Extract the (X, Y) coordinate from the center of the cell holding the provided text.  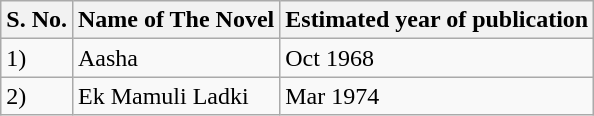
S. No. (37, 20)
Estimated year of publication (437, 20)
Name of The Novel (176, 20)
1) (37, 58)
Oct 1968 (437, 58)
2) (37, 96)
Mar 1974 (437, 96)
Ek Mamuli Ladki (176, 96)
Aasha (176, 58)
